Locate the cell with the specified text and output its [X, Y] center coordinate. 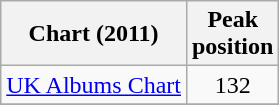
Chart (2011) [94, 34]
132 [232, 85]
Peakposition [232, 34]
UK Albums Chart [94, 85]
